Determine the (X, Y) coordinate at the center of the cell enclosing the given text.  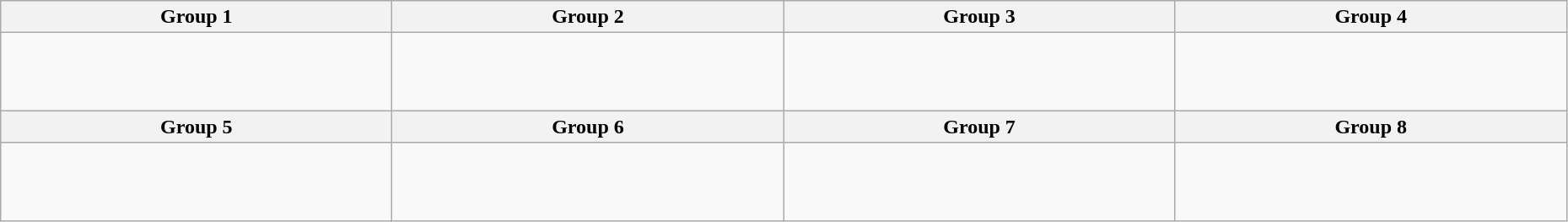
Group 1 (197, 17)
Group 4 (1371, 17)
Group 7 (979, 127)
Group 3 (979, 17)
Group 5 (197, 127)
Group 2 (588, 17)
Group 6 (588, 127)
Group 8 (1371, 127)
